Find where the given text appears and provide that cell's center as (X, Y) coordinate. 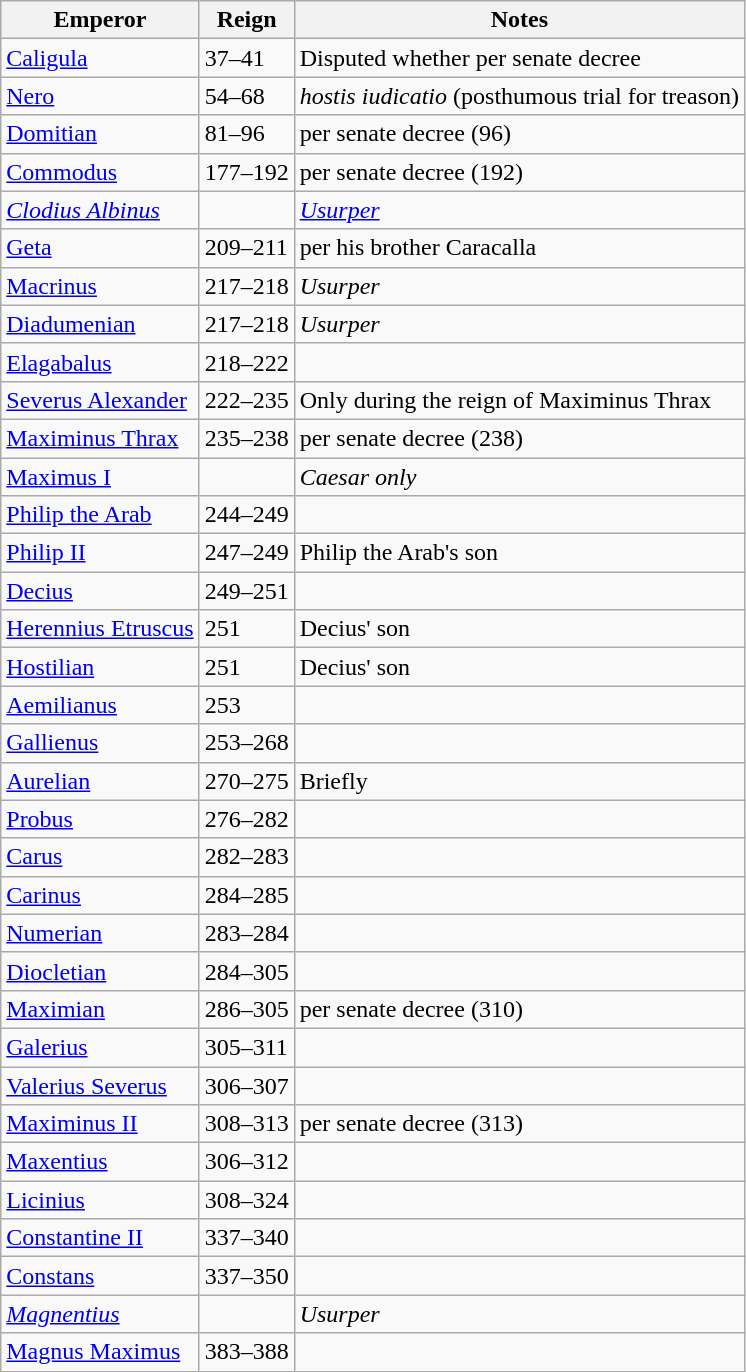
282–283 (246, 857)
253–268 (246, 743)
Decius (100, 591)
Briefly (519, 781)
Maximinus Thrax (100, 438)
284–305 (246, 971)
337–350 (246, 1276)
Licinius (100, 1200)
Macrinus (100, 286)
249–251 (246, 591)
Carinus (100, 895)
Aurelian (100, 781)
308–313 (246, 1124)
286–305 (246, 1009)
per senate decree (313) (519, 1124)
337–340 (246, 1238)
Maximian (100, 1009)
Elagabalus (100, 362)
Constantine II (100, 1238)
177–192 (246, 172)
per senate decree (192) (519, 172)
per senate decree (238) (519, 438)
Hostilian (100, 667)
235–238 (246, 438)
Magnus Maximus (100, 1352)
Diadumenian (100, 324)
Reign (246, 20)
Carus (100, 857)
Philip II (100, 553)
Philip the Arab (100, 515)
hostis iudicatio (posthumous trial for treason) (519, 96)
Maximinus II (100, 1124)
Domitian (100, 134)
Probus (100, 819)
per senate decree (96) (519, 134)
Numerian (100, 933)
306–312 (246, 1162)
276–282 (246, 819)
Caesar only (519, 477)
284–285 (246, 895)
per senate decree (310) (519, 1009)
81–96 (246, 134)
Philip the Arab's son (519, 553)
37–41 (246, 58)
383–388 (246, 1352)
Nero (100, 96)
218–222 (246, 362)
Caligula (100, 58)
247–249 (246, 553)
54–68 (246, 96)
Maxentius (100, 1162)
270–275 (246, 781)
Magnentius (100, 1314)
Diocletian (100, 971)
Aemilianus (100, 705)
Emperor (100, 20)
Only during the reign of Maximinus Thrax (519, 400)
209–211 (246, 248)
Herennius Etruscus (100, 629)
Disputed whether per senate decree (519, 58)
Constans (100, 1276)
306–307 (246, 1085)
Valerius Severus (100, 1085)
283–284 (246, 933)
308–324 (246, 1200)
Severus Alexander (100, 400)
244–249 (246, 515)
253 (246, 705)
Notes (519, 20)
per his brother Caracalla (519, 248)
305–311 (246, 1047)
Geta (100, 248)
Maximus I (100, 477)
Commodus (100, 172)
Gallienus (100, 743)
Galerius (100, 1047)
Clodius Albinus (100, 210)
222–235 (246, 400)
